For the text-containing cell, return its midpoint in (x, y) coordinate format. 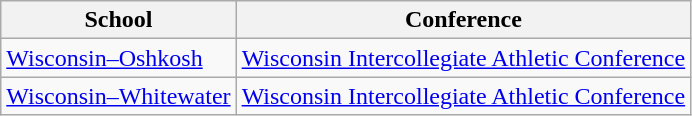
Conference (464, 20)
School (118, 20)
Wisconsin–Whitewater (118, 96)
Wisconsin–Oshkosh (118, 58)
